Scan for the cell matching the given text and deliver its [x, y] coordinate at center. 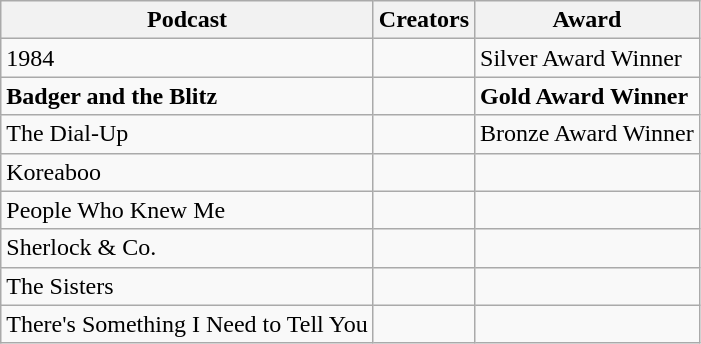
The Dial-Up [188, 134]
Koreaboo [188, 172]
Gold Award Winner [588, 96]
The Sisters [188, 286]
There's Something I Need to Tell You [188, 324]
People Who Knew Me [188, 210]
Sherlock & Co. [188, 248]
Award [588, 20]
Podcast [188, 20]
Bronze Award Winner [588, 134]
1984 [188, 58]
Silver Award Winner [588, 58]
Badger and the Blitz [188, 96]
Creators [424, 20]
